Capture the cell that displays the provided text and extract its [X, Y] central coordinate. 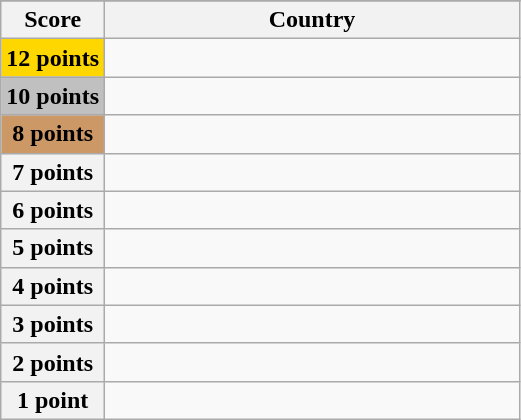
Score [53, 20]
5 points [53, 248]
8 points [53, 134]
3 points [53, 324]
12 points [53, 58]
1 point [53, 400]
Country [312, 20]
10 points [53, 96]
7 points [53, 172]
4 points [53, 286]
2 points [53, 362]
6 points [53, 210]
